Find where the given text appears and provide that cell's center as [x, y] coordinate. 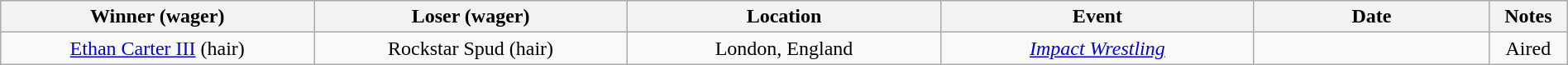
Notes [1528, 17]
Winner (wager) [157, 17]
Ethan Carter III (hair) [157, 48]
Event [1097, 17]
Date [1371, 17]
Loser (wager) [471, 17]
Impact Wrestling [1097, 48]
Aired [1528, 48]
Rockstar Spud (hair) [471, 48]
Location [784, 17]
London, England [784, 48]
